Identify which cell holds the provided text, then report its (x, y) central coordinate. 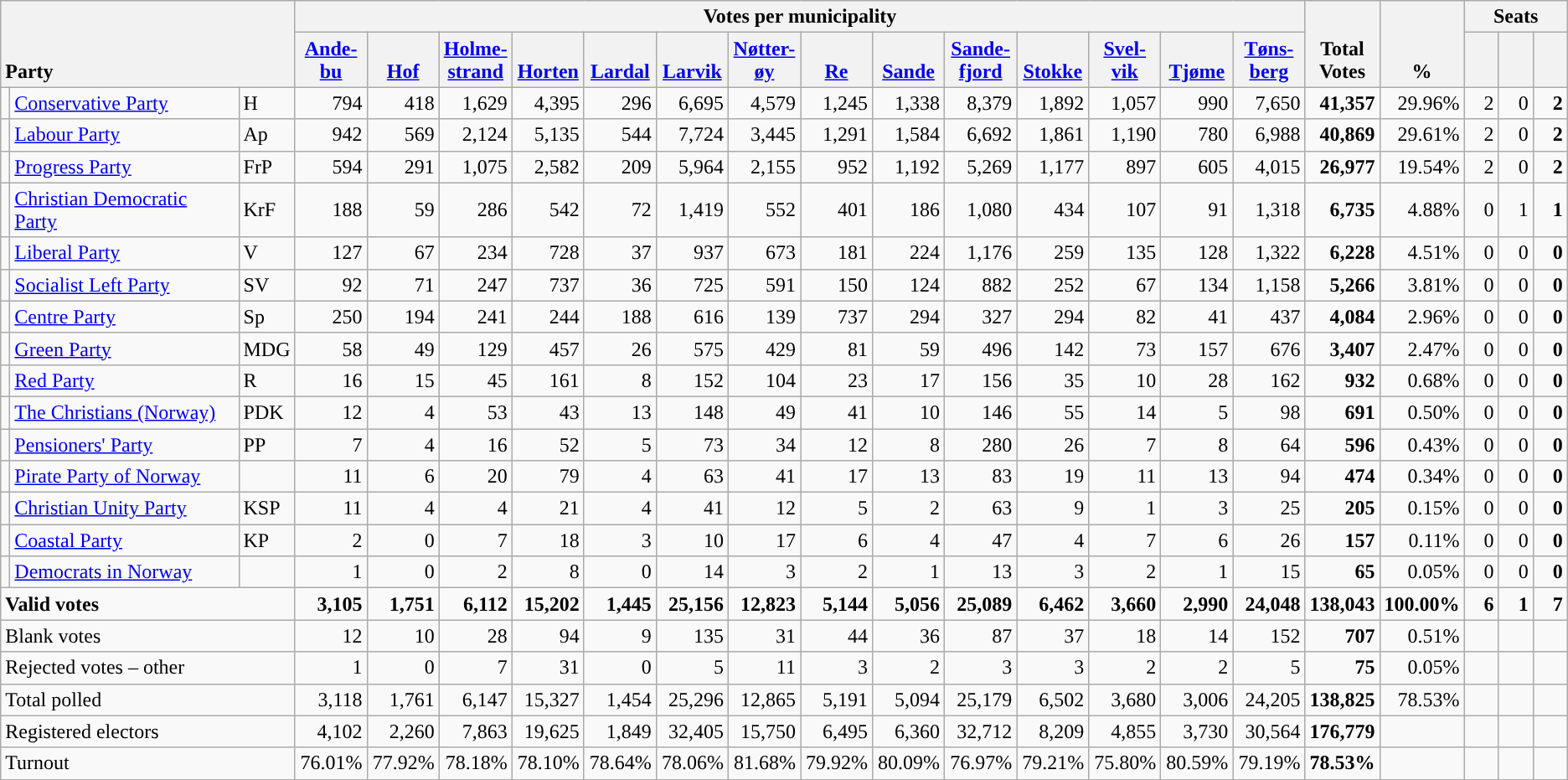
Sande (909, 60)
0.50% (1422, 412)
80.59% (1197, 763)
8,209 (1053, 731)
205 (1342, 509)
1,177 (1053, 167)
Total Votes (1342, 44)
134 (1197, 285)
2,260 (403, 731)
474 (1342, 477)
6,462 (1053, 604)
676 (1269, 349)
3,105 (331, 604)
794 (331, 103)
Green Party (124, 349)
3,407 (1342, 349)
291 (403, 167)
6,735 (1342, 209)
19,625 (548, 731)
24,205 (1269, 700)
3.81% (1422, 285)
Hof (403, 60)
0.68% (1422, 380)
Socialist Left Party (124, 285)
127 (331, 253)
92 (331, 285)
40,869 (1342, 135)
882 (981, 285)
15,327 (548, 700)
728 (548, 253)
186 (909, 209)
79.19% (1269, 763)
0.11% (1422, 540)
21 (548, 509)
1,322 (1269, 253)
496 (981, 349)
32,712 (981, 731)
138,043 (1342, 604)
Turnout (147, 763)
V (266, 253)
6,695 (692, 103)
1,057 (1125, 103)
1,761 (403, 700)
1,892 (1053, 103)
128 (1197, 253)
78.18% (476, 763)
78.64% (620, 763)
15,202 (548, 604)
707 (1342, 636)
1,445 (620, 604)
437 (1269, 317)
65 (1342, 572)
4.51% (1422, 253)
1,338 (909, 103)
58 (331, 349)
KSP (266, 509)
0.34% (1422, 477)
The Christians (Norway) (124, 412)
75 (1342, 668)
Labour Party (124, 135)
0.43% (1422, 445)
2,582 (548, 167)
52 (548, 445)
25,156 (692, 604)
5,056 (909, 604)
19 (1053, 477)
64 (1269, 445)
780 (1197, 135)
72 (620, 209)
Rejected votes – other (147, 668)
Pensioners' Party (124, 445)
234 (476, 253)
% (1422, 44)
1,190 (1125, 135)
224 (909, 253)
605 (1197, 167)
3,445 (764, 135)
77.92% (403, 763)
457 (548, 349)
429 (764, 349)
75.80% (1125, 763)
569 (403, 135)
25,296 (692, 700)
30,564 (1269, 731)
Svel- vik (1125, 60)
725 (692, 285)
4,855 (1125, 731)
6,147 (476, 700)
6,360 (909, 731)
181 (837, 253)
Holme- strand (476, 60)
4,579 (764, 103)
Registered electors (147, 731)
542 (548, 209)
Horten (548, 60)
0.51% (1422, 636)
591 (764, 285)
616 (692, 317)
434 (1053, 209)
7,650 (1269, 103)
5,094 (909, 700)
280 (981, 445)
142 (1053, 349)
12,823 (764, 604)
87 (981, 636)
5,269 (981, 167)
53 (476, 412)
Lardal (620, 60)
Coastal Party (124, 540)
952 (837, 167)
Seats (1516, 17)
6,692 (981, 135)
1,751 (403, 604)
98 (1269, 412)
5,144 (837, 604)
1,629 (476, 103)
24,048 (1269, 604)
25,179 (981, 700)
418 (403, 103)
1,454 (620, 700)
5,266 (1342, 285)
252 (1053, 285)
138,825 (1342, 700)
Red Party (124, 380)
148 (692, 412)
544 (620, 135)
Sande- fjord (981, 60)
Blank votes (147, 636)
Ande- bu (331, 60)
150 (837, 285)
124 (909, 285)
79.92% (837, 763)
SV (266, 285)
47 (981, 540)
71 (403, 285)
673 (764, 253)
41,357 (1342, 103)
594 (331, 167)
29.96% (1422, 103)
401 (837, 209)
2,155 (764, 167)
Sp (266, 317)
6,988 (1269, 135)
44 (837, 636)
Pirate Party of Norway (124, 477)
296 (620, 103)
4,395 (548, 103)
4.88% (1422, 209)
Ap (266, 135)
897 (1125, 167)
Conservative Party (124, 103)
82 (1125, 317)
6,495 (837, 731)
Larvik (692, 60)
PP (266, 445)
100.00% (1422, 604)
Total polled (147, 700)
19.54% (1422, 167)
552 (764, 209)
1,291 (837, 135)
162 (1269, 380)
244 (548, 317)
156 (981, 380)
2.47% (1422, 349)
PDK (266, 412)
34 (764, 445)
76.01% (331, 763)
Liberal Party (124, 253)
0.15% (1422, 509)
3,660 (1125, 604)
91 (1197, 209)
32,405 (692, 731)
241 (476, 317)
161 (548, 380)
KrF (266, 209)
KP (266, 540)
2,990 (1197, 604)
932 (1342, 380)
3,680 (1125, 700)
43 (548, 412)
25 (1269, 509)
23 (837, 380)
Tjøme (1197, 60)
6,502 (1053, 700)
1,861 (1053, 135)
5,964 (692, 167)
Nøtter- øy (764, 60)
4,015 (1269, 167)
Valid votes (147, 604)
Stokke (1053, 60)
MDG (266, 349)
5,135 (548, 135)
1,158 (1269, 285)
107 (1125, 209)
Christian Democratic Party (124, 209)
45 (476, 380)
327 (981, 317)
79.21% (1053, 763)
1,176 (981, 253)
78.06% (692, 763)
25,089 (981, 604)
194 (403, 317)
80.09% (909, 763)
8,379 (981, 103)
3,006 (1197, 700)
1,075 (476, 167)
81.68% (764, 763)
4,102 (331, 731)
6,112 (476, 604)
Centre Party (124, 317)
1,419 (692, 209)
286 (476, 209)
5,191 (837, 700)
247 (476, 285)
35 (1053, 380)
FrP (266, 167)
129 (476, 349)
H (266, 103)
1,080 (981, 209)
76.97% (981, 763)
3,118 (331, 700)
176,779 (1342, 731)
4,084 (1342, 317)
575 (692, 349)
942 (331, 135)
81 (837, 349)
1,318 (1269, 209)
937 (692, 253)
104 (764, 380)
Democrats in Norway (124, 572)
83 (981, 477)
1,192 (909, 167)
7,863 (476, 731)
1,849 (620, 731)
3,730 (1197, 731)
Christian Unity Party (124, 509)
26,977 (1342, 167)
596 (1342, 445)
55 (1053, 412)
250 (331, 317)
79 (548, 477)
990 (1197, 103)
20 (476, 477)
15,750 (764, 731)
R (266, 380)
Party (147, 44)
146 (981, 412)
1,245 (837, 103)
259 (1053, 253)
7,724 (692, 135)
Tøns- berg (1269, 60)
1,584 (909, 135)
209 (620, 167)
29.61% (1422, 135)
Re (837, 60)
Progress Party (124, 167)
2.96% (1422, 317)
139 (764, 317)
12,865 (764, 700)
78.10% (548, 763)
Votes per municipality (800, 17)
691 (1342, 412)
2,124 (476, 135)
6,228 (1342, 253)
